Return the [x, y] coordinate for the center point of the cell that contains the specified text.  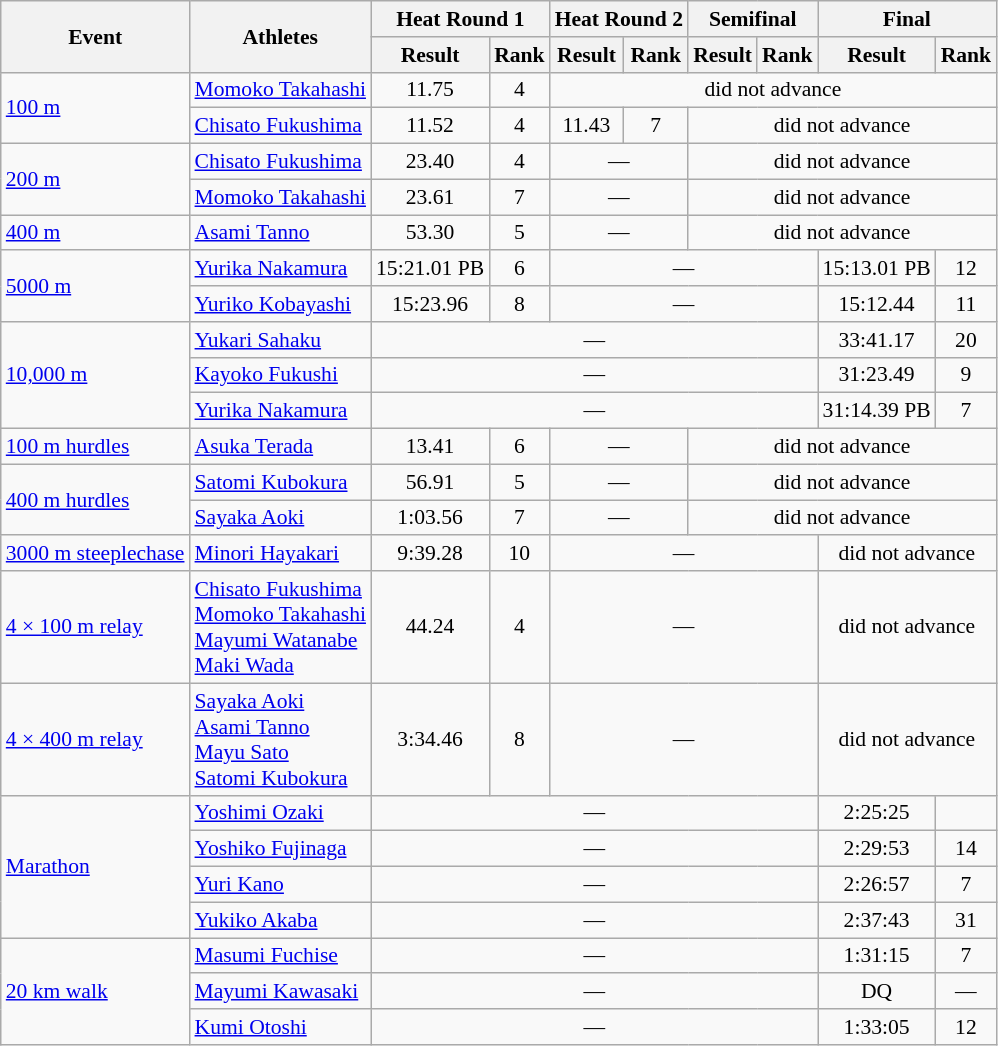
2:25:25 [877, 813]
Event [96, 36]
Athletes [281, 36]
4 × 400 m relay [96, 739]
Masumi Fuchise [281, 956]
3000 m steeplechase [96, 554]
Satomi Kubokura [281, 482]
Kumi Otoshi [281, 1027]
200 m [96, 180]
Mayumi Kawasaki [281, 992]
31 [966, 920]
31:23.49 [877, 375]
Yukari Sahaku [281, 340]
Yuri Kano [281, 885]
33:41.17 [877, 340]
DQ [877, 992]
14 [966, 849]
23.40 [430, 162]
23.61 [430, 197]
400 m hurdles [96, 500]
Yoshiko Fujinaga [281, 849]
9:39.28 [430, 554]
Asuka Terada [281, 447]
53.30 [430, 233]
2:26:57 [877, 885]
44.24 [430, 627]
11.75 [430, 90]
20 [966, 340]
1:33:05 [877, 1027]
2:37:43 [877, 920]
Final [908, 19]
10,000 m [96, 376]
100 m [96, 108]
400 m [96, 233]
11.43 [587, 126]
Minori Hayakari [281, 554]
15:21.01 PB [430, 269]
20 km walk [96, 992]
11 [966, 304]
Asami Tanno [281, 233]
Sayaka AokiAsami TannoMayu SatoSatomi Kubokura [281, 739]
Yuriko Kobayashi [281, 304]
10 [520, 554]
31:14.39 PB [877, 411]
Semifinal [752, 19]
15:23.96 [430, 304]
9 [966, 375]
15:12.44 [877, 304]
Kayoko Fukushi [281, 375]
2:29:53 [877, 849]
100 m hurdles [96, 447]
Chisato FukushimaMomoko TakahashiMayumi WatanabeMaki Wada [281, 627]
Heat Round 2 [619, 19]
13.41 [430, 447]
3:34.46 [430, 739]
1:03.56 [430, 518]
15:13.01 PB [877, 269]
Heat Round 1 [460, 19]
Yoshimi Ozaki [281, 813]
11.52 [430, 126]
Sayaka Aoki [281, 518]
Marathon [96, 866]
4 × 100 m relay [96, 627]
Yukiko Akaba [281, 920]
5000 m [96, 286]
56.91 [430, 482]
1:31:15 [877, 956]
